Extract the (x, y) coordinate from the center of the cell holding the provided text.  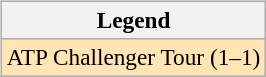
ATP Challenger Tour (1–1) (133, 57)
Legend (133, 20)
